Search for the cell housing the specified text and yield its [X, Y] center coordinate. 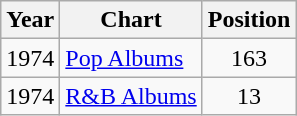
R&B Albums [131, 96]
13 [249, 96]
Position [249, 20]
Year [30, 20]
163 [249, 58]
Pop Albums [131, 58]
Chart [131, 20]
